Identify which cell holds the provided text, then report its (X, Y) central coordinate. 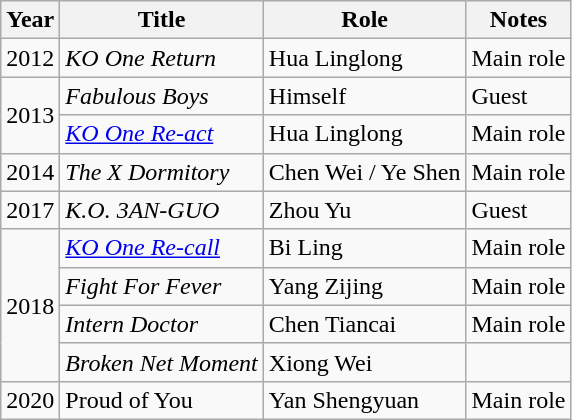
Year (30, 20)
Himself (364, 96)
Yang Zijing (364, 286)
Title (162, 20)
Chen Tiancai (364, 324)
KO One Return (162, 58)
2012 (30, 58)
Broken Net Moment (162, 362)
2017 (30, 210)
2013 (30, 115)
2014 (30, 172)
K.O. 3AN-GUO (162, 210)
Fight For Fever (162, 286)
The X Dormitory (162, 172)
Proud of You (162, 400)
KO One Re-act (162, 134)
Intern Doctor (162, 324)
KO One Re-call (162, 248)
Notes (518, 20)
Bi Ling (364, 248)
Xiong Wei (364, 362)
Role (364, 20)
Yan Shengyuan (364, 400)
Chen Wei / Ye Shen (364, 172)
Zhou Yu (364, 210)
2018 (30, 305)
2020 (30, 400)
Fabulous Boys (162, 96)
